Return (x, y) of the center of cell containing provided text 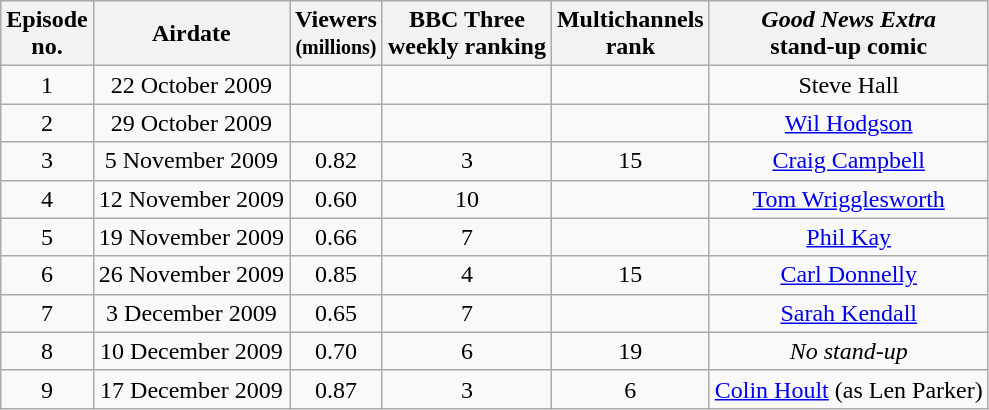
17 December 2009 (191, 389)
Phil Kay (848, 237)
26 November 2009 (191, 275)
Multichannelsrank (630, 34)
19 November 2009 (191, 237)
8 (47, 351)
BBC Threeweekly ranking (466, 34)
No stand-up (848, 351)
2 (47, 123)
Craig Campbell (848, 161)
Steve Hall (848, 85)
5 (47, 237)
12 November 2009 (191, 199)
10 (466, 199)
0.66 (336, 237)
9 (47, 389)
Airdate (191, 34)
Colin Hoult (as Len Parker) (848, 389)
0.65 (336, 313)
10 December 2009 (191, 351)
Tom Wrigglesworth (848, 199)
Episodeno. (47, 34)
1 (47, 85)
0.85 (336, 275)
0.70 (336, 351)
Viewers(millions) (336, 34)
0.60 (336, 199)
0.82 (336, 161)
Carl Donnelly (848, 275)
Good News Extrastand-up comic (848, 34)
0.87 (336, 389)
19 (630, 351)
22 October 2009 (191, 85)
Sarah Kendall (848, 313)
Wil Hodgson (848, 123)
5 November 2009 (191, 161)
3 December 2009 (191, 313)
29 October 2009 (191, 123)
